Detect which cell encompasses the target text, then output its [x, y] center coordinate. 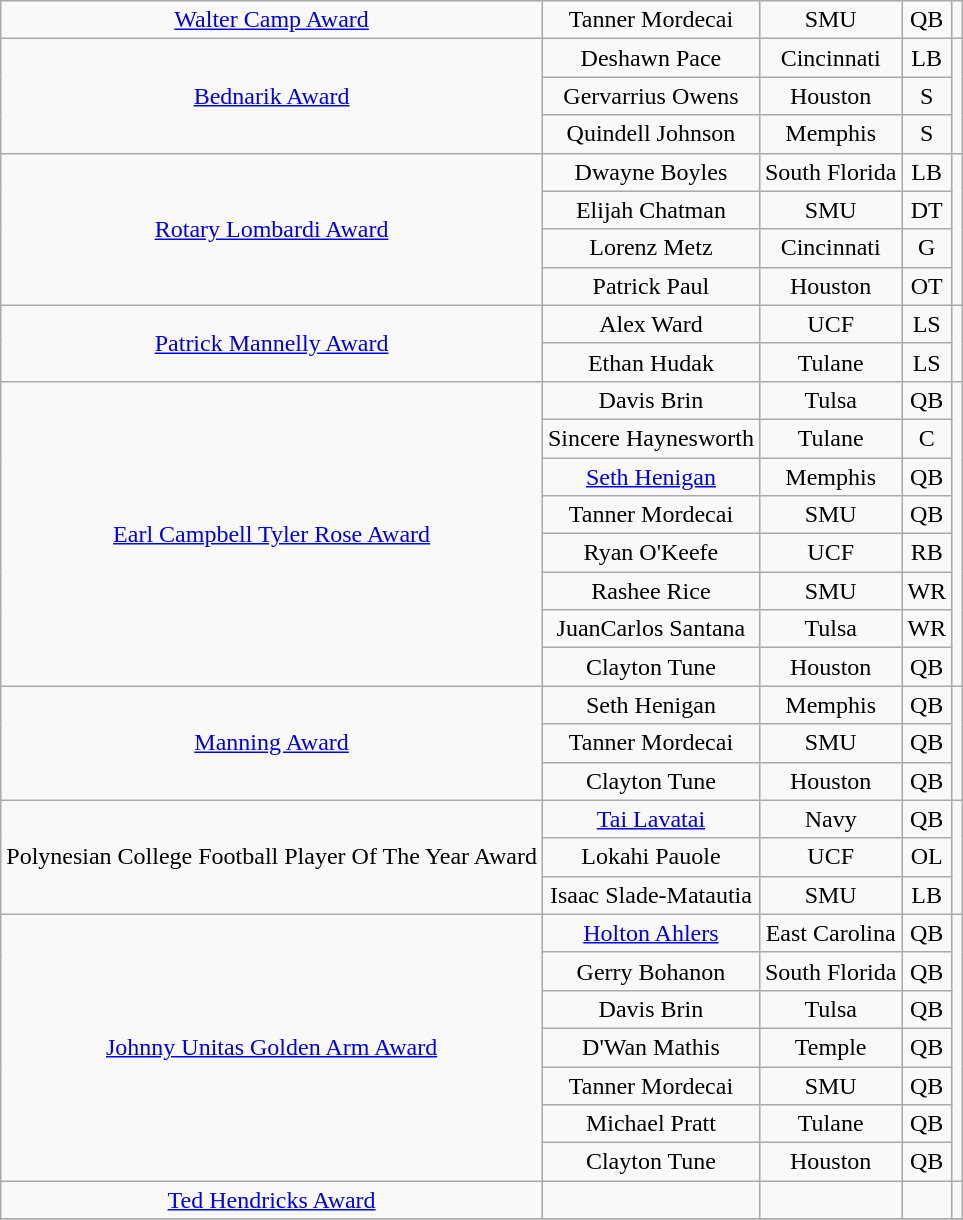
Johnny Unitas Golden Arm Award [272, 1047]
Temple [830, 1047]
Rotary Lombardi Award [272, 229]
Isaac Slade-Matautia [650, 895]
OT [927, 286]
Quindell Johnson [650, 134]
Manning Award [272, 743]
Patrick Paul [650, 286]
Lorenz Metz [650, 248]
East Carolina [830, 933]
D'Wan Mathis [650, 1047]
Deshawn Pace [650, 58]
Bednarik Award [272, 96]
Lokahi Pauole [650, 857]
Sincere Haynesworth [650, 438]
Ethan Hudak [650, 362]
Polynesian College Football Player Of The Year Award [272, 857]
Patrick Mannelly Award [272, 343]
Alex Ward [650, 324]
DT [927, 210]
Rashee Rice [650, 591]
Tai Lavatai [650, 819]
RB [927, 553]
Elijah Chatman [650, 210]
G [927, 248]
Earl Campbell Tyler Rose Award [272, 533]
Walter Camp Award [272, 20]
JuanCarlos Santana [650, 629]
OL [927, 857]
Ryan O'Keefe [650, 553]
Gerry Bohanon [650, 971]
C [927, 438]
Holton Ahlers [650, 933]
Michael Pratt [650, 1124]
Gervarrius Owens [650, 96]
Dwayne Boyles [650, 172]
Navy [830, 819]
Ted Hendricks Award [272, 1200]
